Extract the [X, Y] coordinate from the center of the cell holding the provided text.  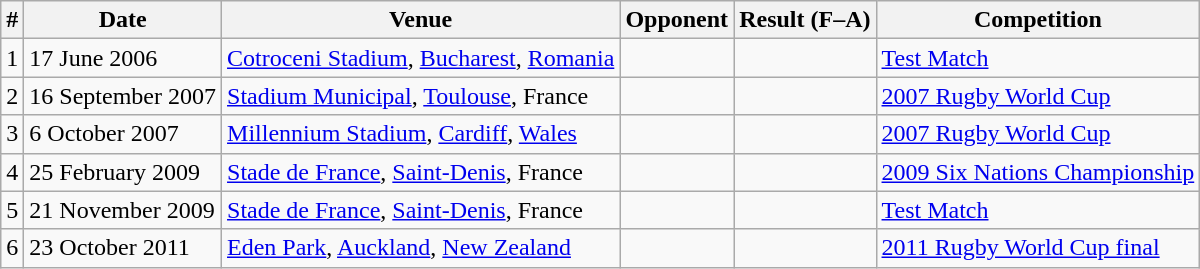
Result (F–A) [805, 20]
2009 Six Nations Championship [1038, 172]
5 [12, 210]
16 September 2007 [123, 96]
6 [12, 248]
Venue [421, 20]
Millennium Stadium, Cardiff, Wales [421, 134]
Cotroceni Stadium, Bucharest, Romania [421, 58]
23 October 2011 [123, 248]
Date [123, 20]
21 November 2009 [123, 210]
Competition [1038, 20]
2011 Rugby World Cup final [1038, 248]
2 [12, 96]
4 [12, 172]
Eden Park, Auckland, New Zealand [421, 248]
1 [12, 58]
17 June 2006 [123, 58]
Opponent [677, 20]
3 [12, 134]
6 October 2007 [123, 134]
25 February 2009 [123, 172]
Stadium Municipal, Toulouse, France [421, 96]
# [12, 20]
